Return [X, Y] of the center of cell containing provided text 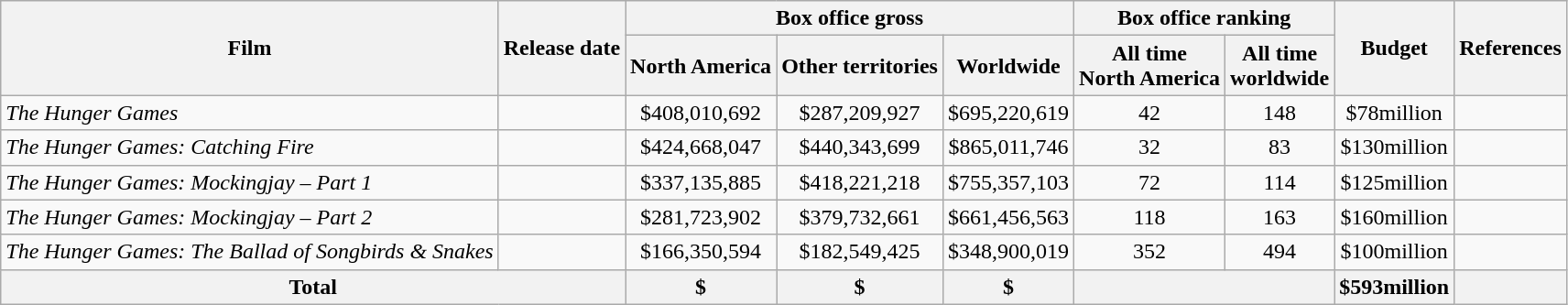
$125million [1394, 182]
$100million [1394, 252]
83 [1280, 147]
352 [1150, 252]
72 [1150, 182]
Box office ranking [1204, 18]
$408,010,692 [702, 113]
$593million [1394, 287]
$337,135,885 [702, 182]
The Hunger Games: Mockingjay – Part 1 [249, 182]
Box office gross [850, 18]
32 [1150, 147]
Other territories [860, 66]
North America [702, 66]
$379,732,661 [860, 217]
$755,357,103 [1007, 182]
494 [1280, 252]
$166,350,594 [702, 252]
The Hunger Games: The Ballad of Songbirds & Snakes [249, 252]
42 [1150, 113]
Worldwide [1007, 66]
References [1511, 48]
$865,011,746 [1007, 147]
$695,220,619 [1007, 113]
$661,456,563 [1007, 217]
114 [1280, 182]
$348,900,019 [1007, 252]
$160million [1394, 217]
148 [1280, 113]
The Hunger Games: Mockingjay – Part 2 [249, 217]
163 [1280, 217]
Budget [1394, 48]
$130million [1394, 147]
$78million [1394, 113]
The Hunger Games: Catching Fire [249, 147]
118 [1150, 217]
All timeworldwide [1280, 66]
$424,668,047 [702, 147]
The Hunger Games [249, 113]
$281,723,902 [702, 217]
$440,343,699 [860, 147]
$182,549,425 [860, 252]
Release date [561, 48]
All timeNorth America [1150, 66]
Total [313, 287]
$418,221,218 [860, 182]
$287,209,927 [860, 113]
Film [249, 48]
